Find where the given text appears and provide that cell's center as (X, Y) coordinate. 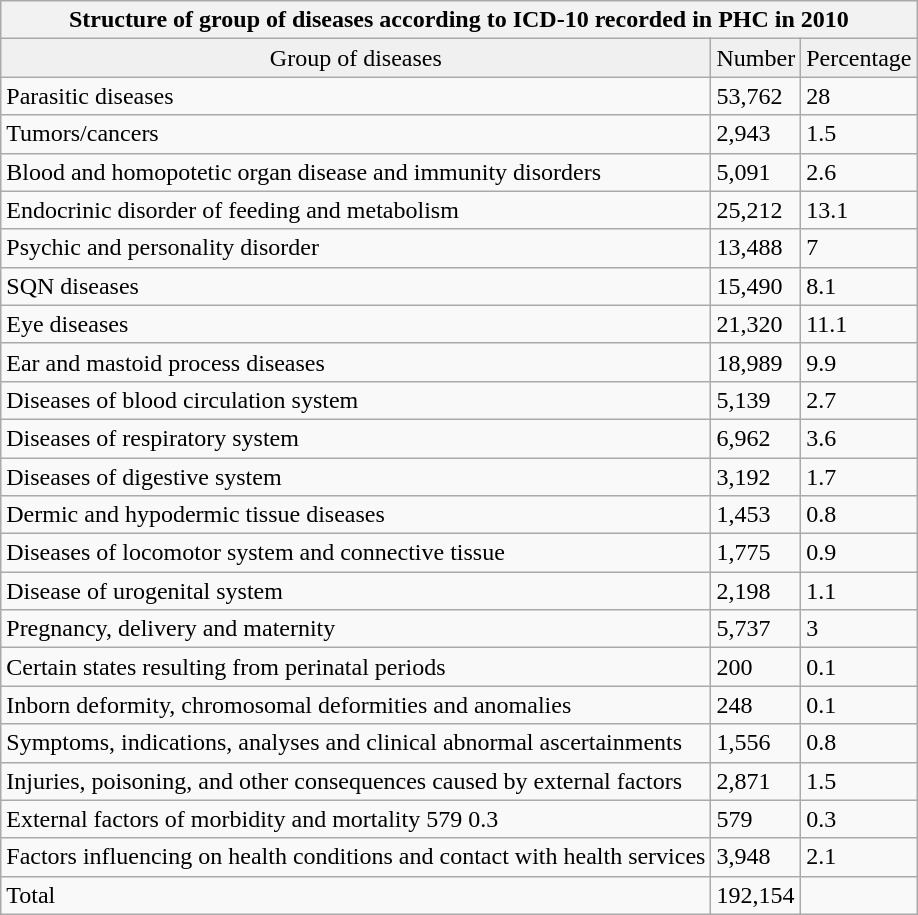
Number (756, 58)
Parasitic diseases (356, 96)
28 (859, 96)
2,871 (756, 781)
6,962 (756, 438)
Psychic and personality disorder (356, 248)
Blood and homopotetic organ disease and immunity disorders (356, 172)
Eye diseases (356, 324)
2,943 (756, 134)
15,490 (756, 286)
3.6 (859, 438)
192,154 (756, 895)
53,762 (756, 96)
11.1 (859, 324)
9.9 (859, 362)
External factors of morbidity and mortality 579 0.3 (356, 819)
SQN diseases (356, 286)
Structure of group of diseases according to ICD-10 recorded in PHC in 2010 (459, 20)
Tumors/cancers (356, 134)
Group of diseases (356, 58)
2.7 (859, 400)
1,556 (756, 743)
1.1 (859, 591)
Endocrinic disorder of feeding and metabolism (356, 210)
3 (859, 629)
Total (356, 895)
21,320 (756, 324)
Inborn deformity, chromosomal deformities and anomalies (356, 705)
Diseases of locomotor system and connective tissue (356, 553)
Certain states resulting from perinatal periods (356, 667)
5,139 (756, 400)
248 (756, 705)
Disease of urogenital system (356, 591)
7 (859, 248)
5,091 (756, 172)
3,192 (756, 477)
579 (756, 819)
Diseases of digestive system (356, 477)
0.3 (859, 819)
1,453 (756, 515)
Diseases of blood circulation system (356, 400)
Dermic and hypodermic tissue diseases (356, 515)
2.1 (859, 857)
Symptoms, indications, analyses and clinical abnormal ascertainments (356, 743)
2.6 (859, 172)
1,775 (756, 553)
3,948 (756, 857)
Pregnancy, delivery and maternity (356, 629)
8.1 (859, 286)
18,989 (756, 362)
200 (756, 667)
Diseases of respiratory system (356, 438)
13,488 (756, 248)
Percentage (859, 58)
0.9 (859, 553)
2,198 (756, 591)
5,737 (756, 629)
13.1 (859, 210)
Factors influencing on health conditions and contact with health services (356, 857)
Ear and mastoid process diseases (356, 362)
25,212 (756, 210)
1.7 (859, 477)
Injuries, poisoning, and other consequences caused by external factors (356, 781)
